Pinpoint the cell where the given text exists, returning its (X, Y) midpoint coordinate. 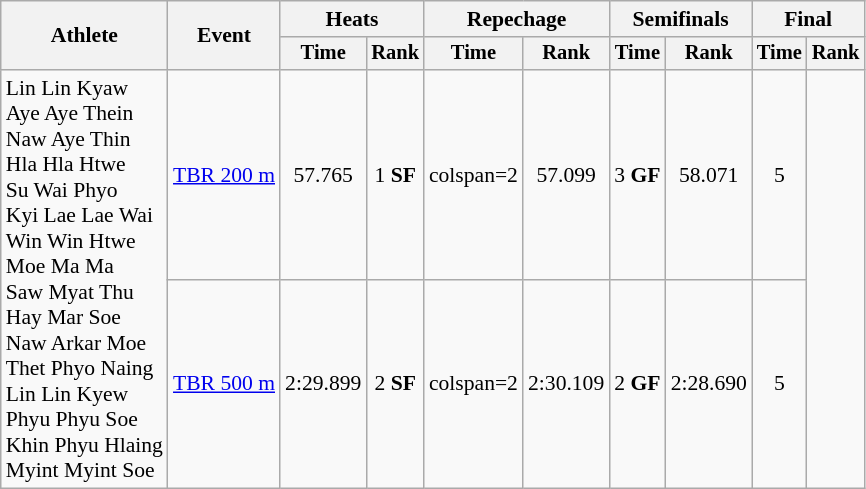
57.099 (566, 174)
2 GF (637, 384)
58.071 (709, 174)
Semifinals (680, 19)
Repechage (516, 19)
3 GF (637, 174)
2:28.690 (709, 384)
TBR 500 m (224, 384)
2:29.899 (323, 384)
Heats (352, 19)
2:30.109 (566, 384)
TBR 200 m (224, 174)
Event (224, 36)
Final (808, 19)
2 SF (395, 384)
57.765 (323, 174)
1 SF (395, 174)
Athlete (84, 36)
